Determine the [x, y] coordinate at the center of the cell enclosing the given text.  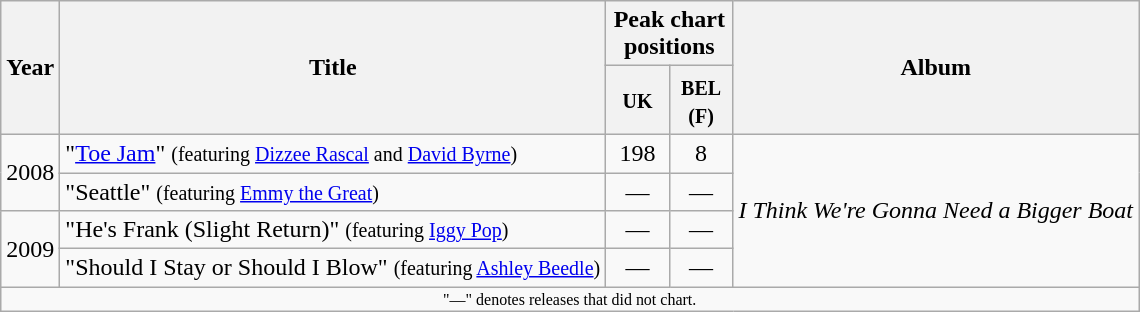
Title [333, 68]
2008 [30, 172]
Peak chart positions [670, 34]
UK [638, 100]
"Seattle" (featuring Emmy the Great) [333, 191]
"He's Frank (Slight Return)" (featuring Iggy Pop) [333, 230]
2009 [30, 249]
198 [638, 153]
8 [701, 153]
"Toe Jam" (featuring Dizzee Rascal and David Byrne) [333, 153]
BEL(F) [701, 100]
"—" denotes releases that did not chart. [570, 299]
Album [936, 68]
I Think We're Gonna Need a Bigger Boat [936, 210]
Year [30, 68]
"Should I Stay or Should I Blow" (featuring Ashley Beedle) [333, 268]
